Pinpoint the cell where the given text exists, returning its [x, y] midpoint coordinate. 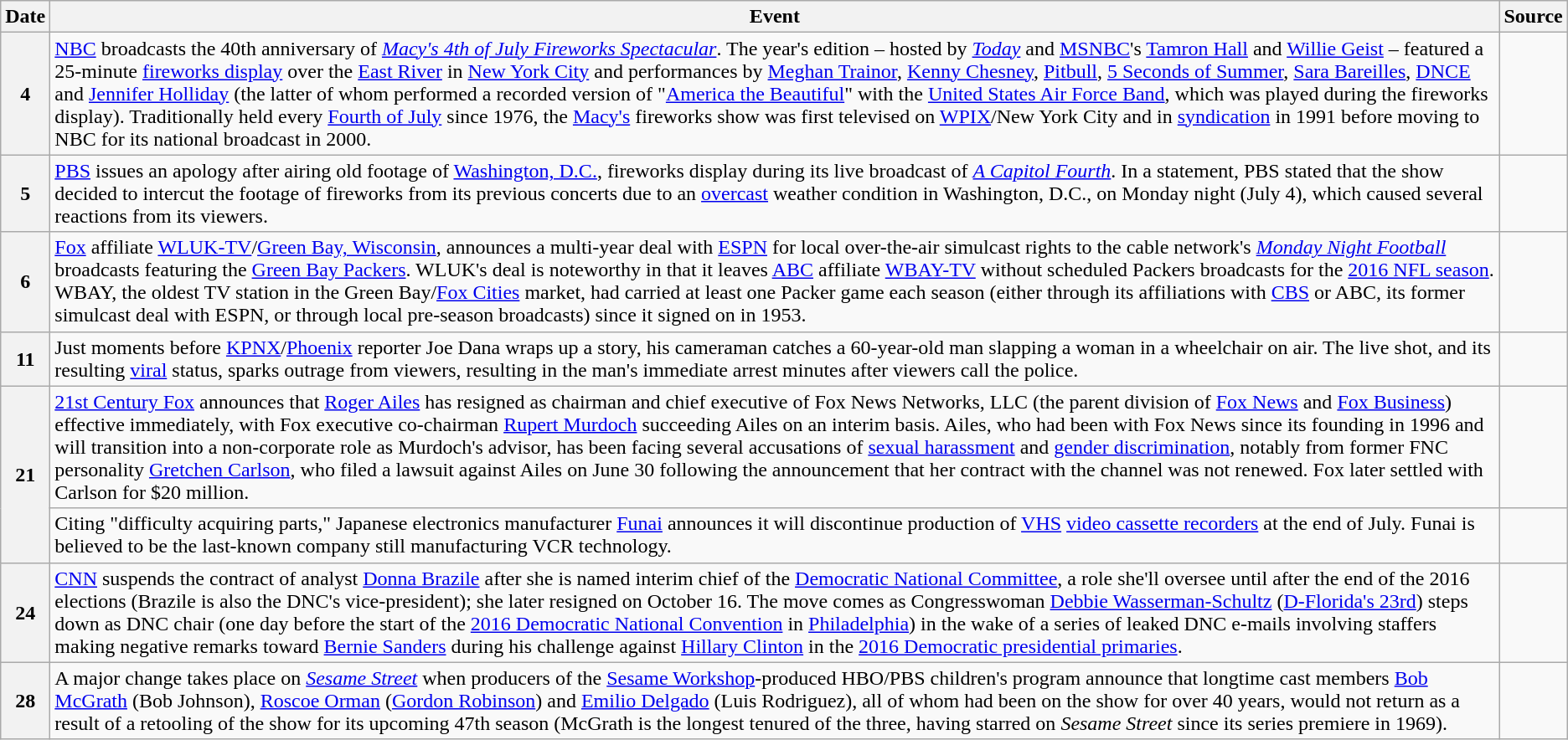
4 [25, 94]
5 [25, 193]
24 [25, 613]
6 [25, 281]
Event [775, 17]
11 [25, 358]
28 [25, 701]
21 [25, 474]
Source [1533, 17]
Date [25, 17]
